Return the (X, Y) coordinate for the center point of the cell that contains the specified text.  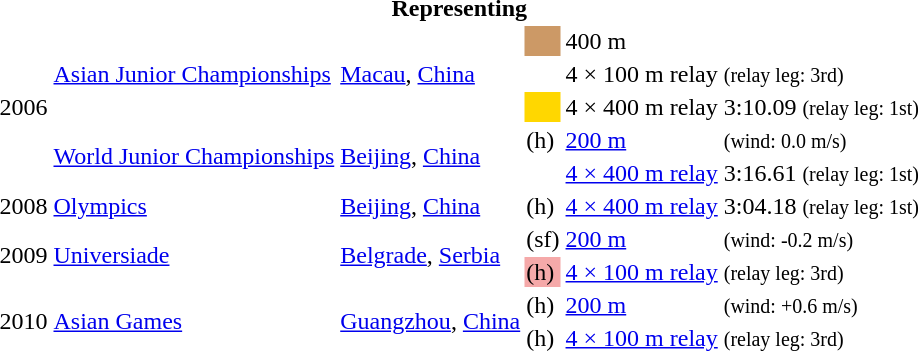
400 m (642, 41)
Belgrade, Serbia (430, 256)
World Junior Championships (194, 156)
Macau, China (430, 74)
Olympics (194, 206)
Universiade (194, 256)
(sf) (543, 239)
Asian Junior Championships (194, 74)
